From the cell containing the given text, extract its center point as (X, Y) coordinate. 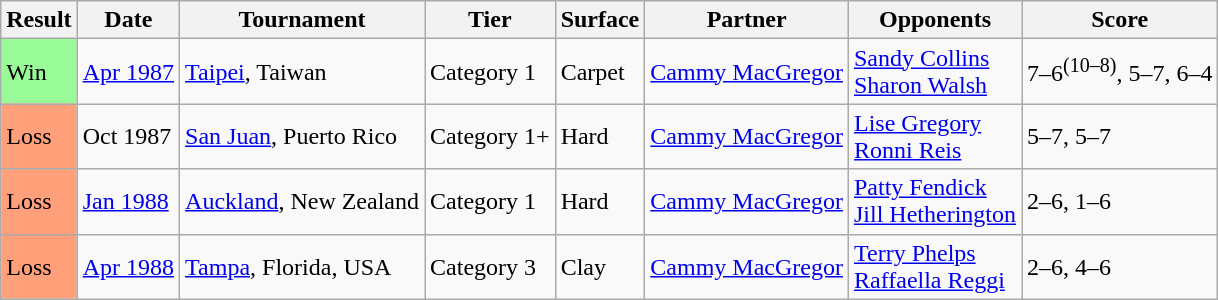
2–6, 1–6 (1120, 202)
Apr 1988 (128, 266)
Partner (747, 20)
Clay (600, 266)
Auckland, New Zealand (302, 202)
Opponents (934, 20)
Jan 1988 (128, 202)
Taipei, Taiwan (302, 72)
Category 3 (490, 266)
Sandy Collins Sharon Walsh (934, 72)
Oct 1987 (128, 136)
2–6, 4–6 (1120, 266)
Win (39, 72)
San Juan, Puerto Rico (302, 136)
Date (128, 20)
7–6(10–8), 5–7, 6–4 (1120, 72)
Result (39, 20)
Carpet (600, 72)
Surface (600, 20)
Lise Gregory Ronni Reis (934, 136)
Terry Phelps Raffaella Reggi (934, 266)
5–7, 5–7 (1120, 136)
Tampa, Florida, USA (302, 266)
Score (1120, 20)
Category 1+ (490, 136)
Tier (490, 20)
Patty Fendick Jill Hetherington (934, 202)
Apr 1987 (128, 72)
Tournament (302, 20)
